Detect which cell encompasses the target text, then output its [x, y] center coordinate. 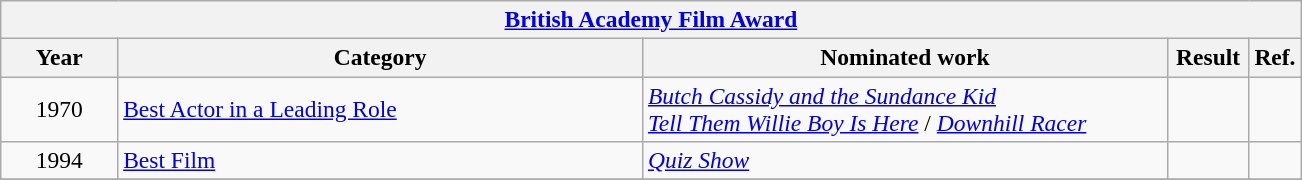
British Academy Film Award [651, 19]
Category [380, 57]
Year [60, 57]
Best Actor in a Leading Role [380, 108]
Nominated work [906, 57]
Butch Cassidy and the Sundance Kid Tell Them Willie Boy Is Here / Downhill Racer [906, 108]
Result [1208, 57]
Quiz Show [906, 160]
1970 [60, 108]
Best Film [380, 160]
Ref. [1275, 57]
1994 [60, 160]
